Pinpoint the cell where the given text exists, returning its (x, y) midpoint coordinate. 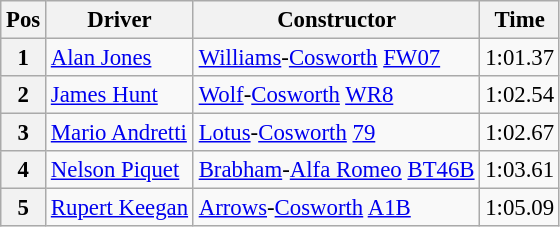
1:05.09 (520, 208)
1:02.67 (520, 133)
Alan Jones (120, 58)
1 (24, 58)
Rupert Keegan (120, 208)
Lotus-Cosworth 79 (336, 133)
Arrows-Cosworth A1B (336, 208)
Constructor (336, 20)
James Hunt (120, 95)
Time (520, 20)
Williams-Cosworth FW07 (336, 58)
Pos (24, 20)
Driver (120, 20)
Mario Andretti (120, 133)
1:02.54 (520, 95)
5 (24, 208)
1:03.61 (520, 170)
4 (24, 170)
1:01.37 (520, 58)
3 (24, 133)
Brabham-Alfa Romeo BT46B (336, 170)
Nelson Piquet (120, 170)
2 (24, 95)
Wolf-Cosworth WR8 (336, 95)
